Output the (X, Y) coordinate of the center of the cell containing the given text.  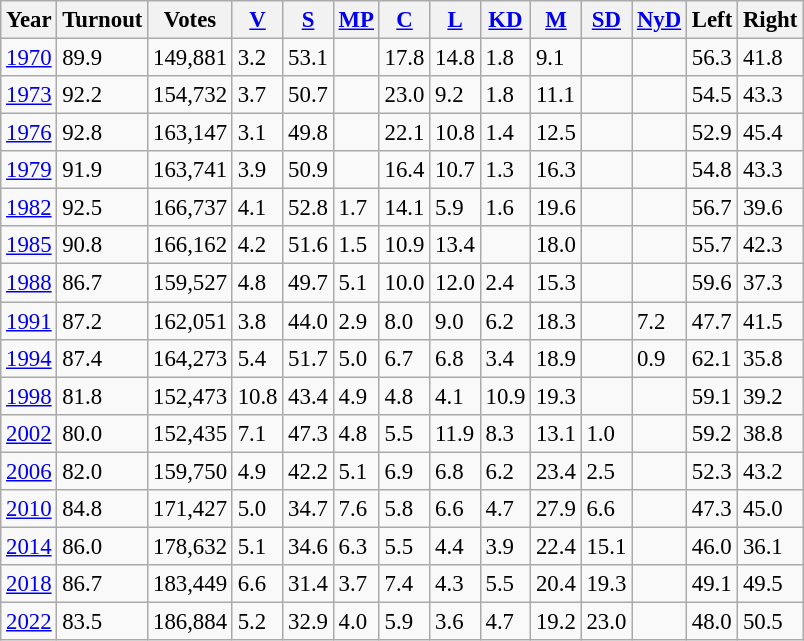
7.4 (404, 584)
49.8 (308, 133)
1982 (29, 208)
46.0 (712, 546)
16.3 (556, 170)
2.4 (505, 283)
159,527 (190, 283)
8.0 (404, 321)
159,750 (190, 471)
2018 (29, 584)
164,273 (190, 358)
6.9 (404, 471)
4.4 (455, 546)
1976 (29, 133)
55.7 (712, 245)
50.7 (308, 95)
NyD (660, 20)
27.9 (556, 509)
17.8 (404, 58)
171,427 (190, 509)
7.2 (660, 321)
15.3 (556, 283)
KD (505, 20)
1998 (29, 396)
1.3 (505, 170)
44.0 (308, 321)
11.1 (556, 95)
92.2 (102, 95)
22.4 (556, 546)
1.7 (356, 208)
49.1 (712, 584)
152,473 (190, 396)
9.0 (455, 321)
47.7 (712, 321)
45.4 (770, 133)
6.7 (404, 358)
19.2 (556, 621)
53.1 (308, 58)
9.2 (455, 95)
87.4 (102, 358)
Left (712, 20)
183,449 (190, 584)
50.5 (770, 621)
59.2 (712, 433)
1970 (29, 58)
52.8 (308, 208)
51.7 (308, 358)
M (556, 20)
50.9 (308, 170)
Turnout (102, 20)
45.0 (770, 509)
59.1 (712, 396)
1.6 (505, 208)
1985 (29, 245)
49.7 (308, 283)
34.6 (308, 546)
166,737 (190, 208)
186,884 (190, 621)
1.0 (606, 433)
2006 (29, 471)
7.6 (356, 509)
54.5 (712, 95)
5.8 (404, 509)
43.2 (770, 471)
2.5 (606, 471)
5.4 (257, 358)
12.5 (556, 133)
49.5 (770, 584)
2.9 (356, 321)
1979 (29, 170)
3.2 (257, 58)
11.9 (455, 433)
82.0 (102, 471)
0.9 (660, 358)
32.9 (308, 621)
1.4 (505, 133)
92.8 (102, 133)
C (404, 20)
6.3 (356, 546)
62.1 (712, 358)
L (455, 20)
14.8 (455, 58)
23.4 (556, 471)
48.0 (712, 621)
9.1 (556, 58)
16.4 (404, 170)
38.8 (770, 433)
5.2 (257, 621)
91.9 (102, 170)
34.7 (308, 509)
1988 (29, 283)
Right (770, 20)
51.6 (308, 245)
43.4 (308, 396)
2022 (29, 621)
1994 (29, 358)
3.4 (505, 358)
1973 (29, 95)
154,732 (190, 95)
SD (606, 20)
12.0 (455, 283)
162,051 (190, 321)
59.6 (712, 283)
149,881 (190, 58)
89.9 (102, 58)
10.0 (404, 283)
56.3 (712, 58)
42.2 (308, 471)
41.5 (770, 321)
152,435 (190, 433)
178,632 (190, 546)
18.0 (556, 245)
2002 (29, 433)
MP (356, 20)
13.4 (455, 245)
7.1 (257, 433)
18.3 (556, 321)
52.9 (712, 133)
84.8 (102, 509)
4.0 (356, 621)
2010 (29, 509)
3.8 (257, 321)
18.9 (556, 358)
8.3 (505, 433)
81.8 (102, 396)
31.4 (308, 584)
80.0 (102, 433)
39.6 (770, 208)
3.6 (455, 621)
20.4 (556, 584)
Votes (190, 20)
42.3 (770, 245)
2014 (29, 546)
83.5 (102, 621)
Year (29, 20)
166,162 (190, 245)
10.7 (455, 170)
4.2 (257, 245)
41.8 (770, 58)
36.1 (770, 546)
22.1 (404, 133)
13.1 (556, 433)
15.1 (606, 546)
52.3 (712, 471)
39.2 (770, 396)
14.1 (404, 208)
37.3 (770, 283)
3.1 (257, 133)
87.2 (102, 321)
35.8 (770, 358)
19.6 (556, 208)
V (257, 20)
54.8 (712, 170)
1.5 (356, 245)
S (308, 20)
56.7 (712, 208)
86.0 (102, 546)
1991 (29, 321)
163,741 (190, 170)
90.8 (102, 245)
92.5 (102, 208)
4.3 (455, 584)
163,147 (190, 133)
